Extract the [X, Y] coordinate from the center of the cell holding the provided text.  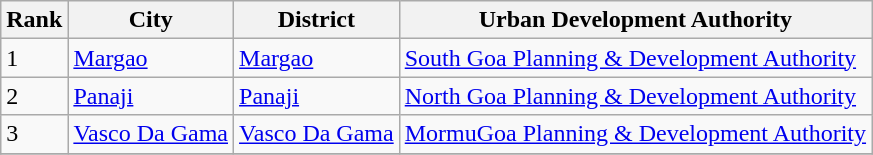
North Goa Planning & Development Authority [635, 96]
City [151, 20]
2 [34, 96]
Rank [34, 20]
Urban Development Authority [635, 20]
1 [34, 58]
MormuGoa Planning & Development Authority [635, 134]
South Goa Planning & Development Authority [635, 58]
3 [34, 134]
District [317, 20]
